Pinpoint the cell where the given text exists, returning its (x, y) midpoint coordinate. 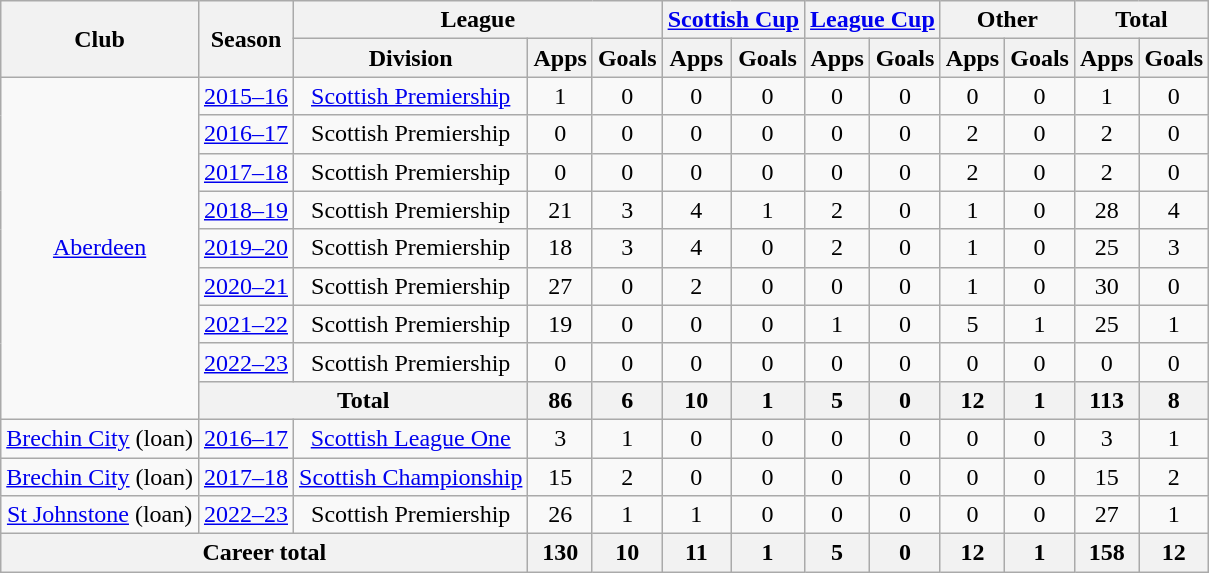
League Cup (873, 20)
League (478, 20)
Career total (264, 553)
30 (1106, 286)
86 (560, 400)
28 (1106, 210)
2020–21 (246, 286)
18 (560, 248)
6 (627, 400)
8 (1174, 400)
Other (1007, 20)
113 (1106, 400)
St Johnstone (loan) (100, 515)
Scottish Cup (733, 20)
Scottish Championship (411, 477)
2018–19 (246, 210)
19 (560, 324)
11 (696, 553)
21 (560, 210)
2019–20 (246, 248)
Division (411, 58)
130 (560, 553)
2015–16 (246, 96)
Club (100, 39)
158 (1106, 553)
2021–22 (246, 324)
26 (560, 515)
Aberdeen (100, 248)
Season (246, 39)
Scottish League One (411, 438)
